Provide the (X, Y) coordinate of the cell's center where the given text is located.  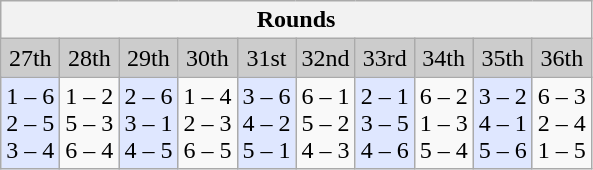
27th (30, 58)
3 – 24 – 15 – 6 (502, 123)
36th (562, 58)
6 – 32 – 41 – 5 (562, 123)
6 – 21 – 35 – 4 (444, 123)
1 – 25 – 36 – 4 (90, 123)
31st (266, 58)
Rounds (296, 20)
3 – 64 – 25 – 1 (266, 123)
30th (208, 58)
35th (502, 58)
33rd (384, 58)
1 – 62 – 53 – 4 (30, 123)
32nd (326, 58)
29th (148, 58)
6 – 15 – 24 – 3 (326, 123)
2 – 13 – 54 – 6 (384, 123)
34th (444, 58)
28th (90, 58)
1 – 42 – 36 – 5 (208, 123)
2 – 63 – 14 – 5 (148, 123)
